Locate the cell with the specified text and output its (X, Y) center coordinate. 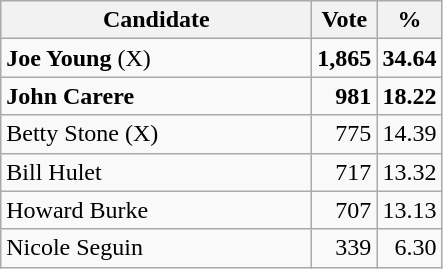
Joe Young (X) (156, 58)
6.30 (410, 248)
13.13 (410, 210)
13.32 (410, 172)
14.39 (410, 134)
John Carere (156, 96)
Nicole Seguin (156, 248)
34.64 (410, 58)
% (410, 20)
1,865 (344, 58)
Betty Stone (X) (156, 134)
Bill Hulet (156, 172)
775 (344, 134)
339 (344, 248)
981 (344, 96)
Candidate (156, 20)
18.22 (410, 96)
Vote (344, 20)
717 (344, 172)
Howard Burke (156, 210)
707 (344, 210)
